Pinpoint the cell where the given text exists, returning its (x, y) midpoint coordinate. 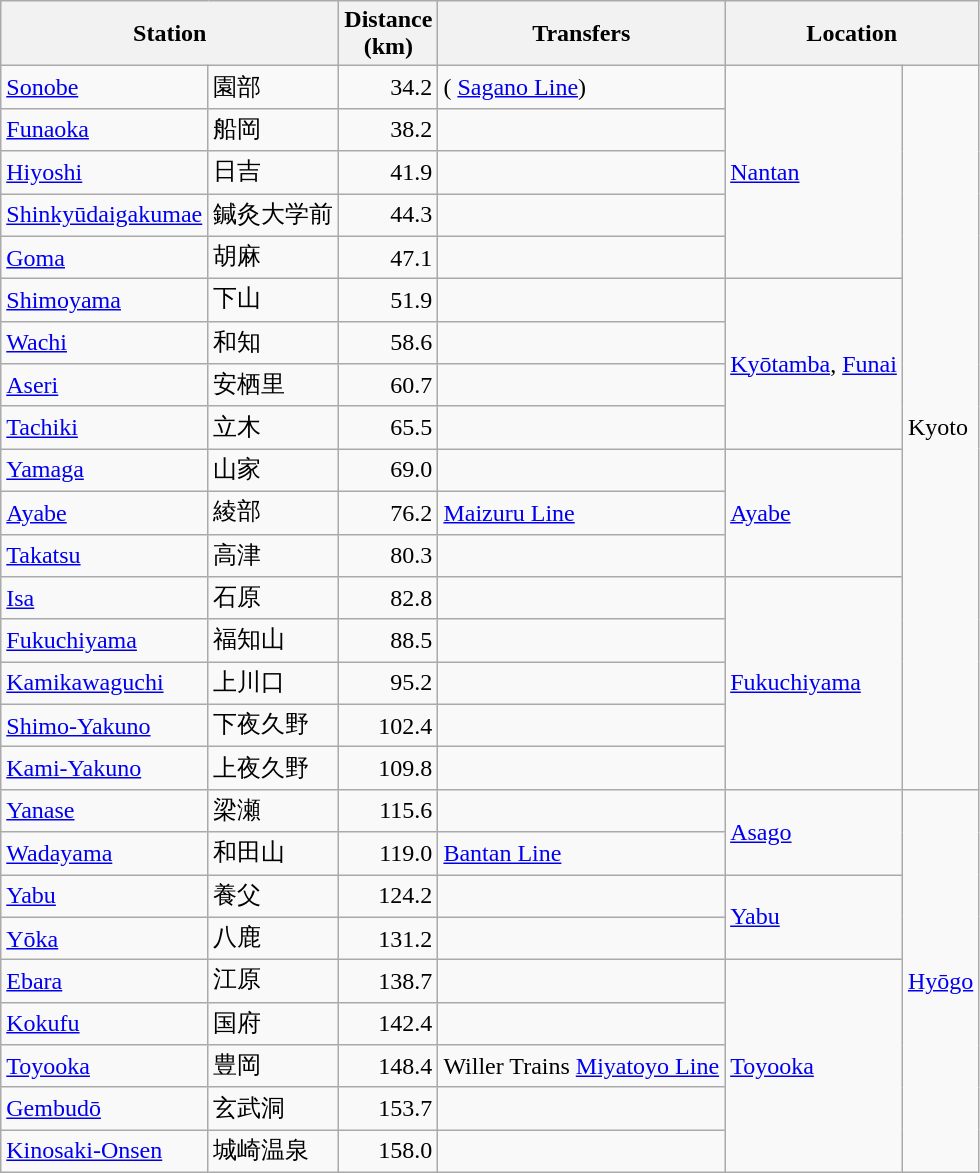
江原 (274, 982)
88.5 (388, 640)
Location (852, 34)
Maizuru Line (582, 512)
Takatsu (104, 556)
Asago (814, 832)
Hiyoshi (104, 172)
石原 (274, 598)
Bantan Line (582, 854)
Yamaga (104, 470)
115.6 (388, 810)
Nantan (814, 172)
高津 (274, 556)
69.0 (388, 470)
和田山 (274, 854)
上川口 (274, 684)
Kamikawaguchi (104, 684)
福知山 (274, 640)
下山 (274, 300)
Yanase (104, 810)
梁瀬 (274, 810)
上夜久野 (274, 768)
国府 (274, 1024)
Yōka (104, 938)
安栖里 (274, 386)
58.6 (388, 342)
和知 (274, 342)
60.7 (388, 386)
153.7 (388, 1108)
76.2 (388, 512)
Kinosaki-Onsen (104, 1152)
80.3 (388, 556)
Kami-Yakuno (104, 768)
Willer Trains Miyatoyo Line (582, 1066)
Kyōtamba, Funai (814, 364)
Transfers (582, 34)
Hyōgo (940, 980)
82.8 (388, 598)
Distance(km) (388, 34)
下夜久野 (274, 726)
( Sagano Line) (582, 88)
119.0 (388, 854)
園部 (274, 88)
Funaoka (104, 130)
131.2 (388, 938)
51.9 (388, 300)
玄武洞 (274, 1108)
胡麻 (274, 258)
Kokufu (104, 1024)
Wachi (104, 342)
Kyoto (940, 428)
109.8 (388, 768)
38.2 (388, 130)
豊岡 (274, 1066)
Shinkyūdaigakumae (104, 216)
Aseri (104, 386)
日吉 (274, 172)
城崎温泉 (274, 1152)
142.4 (388, 1024)
Gembudō (104, 1108)
102.4 (388, 726)
綾部 (274, 512)
Tachiki (104, 428)
Ebara (104, 982)
Sonobe (104, 88)
65.5 (388, 428)
124.2 (388, 896)
Goma (104, 258)
養父 (274, 896)
95.2 (388, 684)
138.7 (388, 982)
Shimoyama (104, 300)
Isa (104, 598)
山家 (274, 470)
八鹿 (274, 938)
47.1 (388, 258)
148.4 (388, 1066)
41.9 (388, 172)
Shimo-Yakuno (104, 726)
鍼灸大学前 (274, 216)
44.3 (388, 216)
Station (170, 34)
34.2 (388, 88)
船岡 (274, 130)
158.0 (388, 1152)
Wadayama (104, 854)
立木 (274, 428)
